Identify which cell holds the provided text, then report its (x, y) central coordinate. 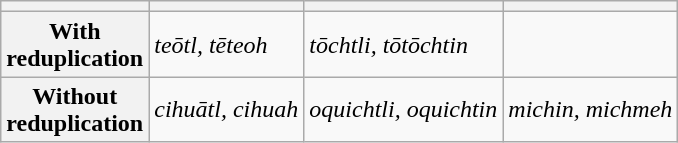
tōchtli, tōtōchtin (404, 44)
teōtl, tēteoh (226, 44)
michin, michmeh (590, 110)
Withoutreduplication (75, 110)
Withreduplication (75, 44)
cihuātl, cihuah (226, 110)
oquichtli, oquichtin (404, 110)
